Extract the (x, y) coordinate from the center of the cell holding the provided text.  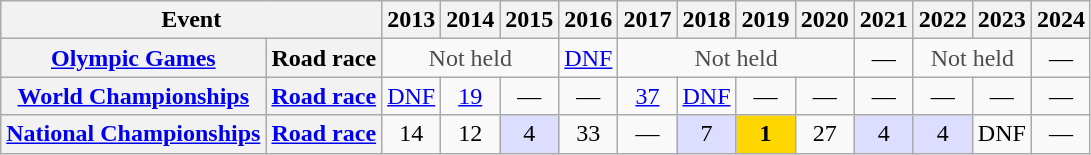
14 (412, 134)
2017 (648, 20)
2015 (530, 20)
19 (470, 96)
2021 (884, 20)
Event (192, 20)
World Championships (134, 96)
National Championships (134, 134)
2014 (470, 20)
2016 (588, 20)
Olympic Games (134, 58)
2022 (942, 20)
2020 (824, 20)
2019 (766, 20)
7 (706, 134)
1 (766, 134)
2024 (1060, 20)
2023 (1002, 20)
37 (648, 96)
33 (588, 134)
2018 (706, 20)
2013 (412, 20)
12 (470, 134)
27 (824, 134)
